Provide the (x, y) coordinate of the cell's center where the given text is located.  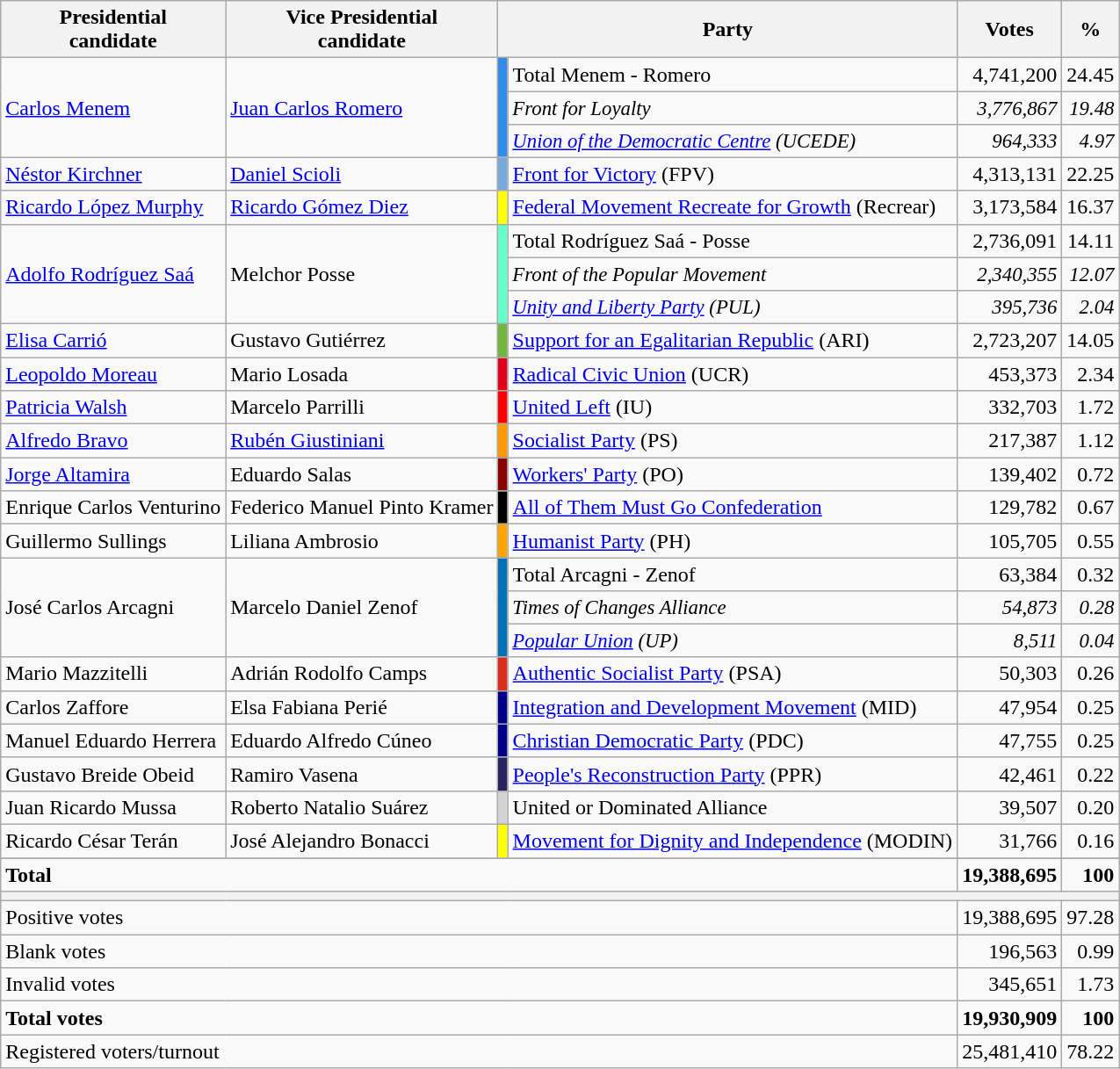
Popular Union (UP) (733, 641)
2.34 (1091, 373)
Leopoldo Moreau (113, 373)
Votes (1010, 30)
2.04 (1091, 307)
Blank votes (480, 951)
Rubén Giustiniani (362, 441)
Gustavo Breide Obeid (113, 774)
Manuel Eduardo Herrera (113, 740)
12.07 (1091, 274)
Carlos Menem (113, 107)
22.25 (1091, 174)
63,384 (1010, 574)
Unity and Liberty Party (PUL) (733, 307)
16.37 (1091, 207)
Eduardo Alfredo Cúneo (362, 740)
97.28 (1091, 918)
Juan Carlos Romero (362, 107)
Daniel Scioli (362, 174)
1.73 (1091, 985)
196,563 (1010, 951)
Integration and Development Movement (MID) (733, 707)
2,723,207 (1010, 340)
78.22 (1091, 1051)
Enrique Carlos Venturino (113, 508)
54,873 (1010, 608)
José Carlos Arcagni (113, 608)
Jorge Altamira (113, 474)
Marcelo Parrilli (362, 408)
Humanist Party (PH) (733, 541)
Mario Losada (362, 373)
0.26 (1091, 674)
Ricardo López Murphy (113, 207)
Total Arcagni - Zenof (733, 574)
31,766 (1010, 841)
Union of the Democratic Centre (UCEDE) (733, 141)
United or Dominated Alliance (733, 807)
217,387 (1010, 441)
0.16 (1091, 841)
Carlos Zaffore (113, 707)
Front of the Popular Movement (733, 274)
0.67 (1091, 508)
Ricardo Gómez Diez (362, 207)
Front for Loyalty (733, 108)
0.22 (1091, 774)
Support for an Egalitarian Republic (ARI) (733, 340)
Ricardo César Terán (113, 841)
United Left (IU) (733, 408)
José Alejandro Bonacci (362, 841)
3,776,867 (1010, 108)
Presidentialcandidate (113, 30)
Liliana Ambrosio (362, 541)
Front for Victory (FPV) (733, 174)
Movement for Dignity and Independence (MODIN) (733, 841)
Vice Presidentialcandidate (362, 30)
Party (727, 30)
Federal Movement Recreate for Growth (Recrear) (733, 207)
50,303 (1010, 674)
Positive votes (480, 918)
Socialist Party (PS) (733, 441)
People's Reconstruction Party (PPR) (733, 774)
Authentic Socialist Party (PSA) (733, 674)
Times of Changes Alliance (733, 608)
Juan Ricardo Mussa (113, 807)
2,736,091 (1010, 241)
47,755 (1010, 740)
Ramiro Vasena (362, 774)
139,402 (1010, 474)
19.48 (1091, 108)
% (1091, 30)
Total votes (480, 1018)
105,705 (1010, 541)
14.05 (1091, 340)
Total Menem - Romero (733, 75)
345,651 (1010, 985)
All of Them Must Go Confederation (733, 508)
0.32 (1091, 574)
Christian Democratic Party (PDC) (733, 740)
Roberto Natalio Suárez (362, 807)
Marcelo Daniel Zenof (362, 608)
Federico Manuel Pinto Kramer (362, 508)
Workers' Party (PO) (733, 474)
14.11 (1091, 241)
Melchor Posse (362, 274)
4.97 (1091, 141)
Total (480, 874)
Patricia Walsh (113, 408)
332,703 (1010, 408)
19,930,909 (1010, 1018)
3,173,584 (1010, 207)
Radical Civic Union (UCR) (733, 373)
Alfredo Bravo (113, 441)
0.20 (1091, 807)
25,481,410 (1010, 1051)
Eduardo Salas (362, 474)
453,373 (1010, 373)
Elisa Carrió (113, 340)
0.55 (1091, 541)
395,736 (1010, 307)
0.28 (1091, 608)
42,461 (1010, 774)
39,507 (1010, 807)
4,313,131 (1010, 174)
Registered voters/turnout (480, 1051)
Invalid votes (480, 985)
24.45 (1091, 75)
Guillermo Sullings (113, 541)
Total Rodríguez Saá - Posse (733, 241)
47,954 (1010, 707)
2,340,355 (1010, 274)
Néstor Kirchner (113, 174)
Adolfo Rodríguez Saá (113, 274)
129,782 (1010, 508)
Gustavo Gutiérrez (362, 340)
0.72 (1091, 474)
8,511 (1010, 641)
964,333 (1010, 141)
0.04 (1091, 641)
Mario Mazzitelli (113, 674)
1.12 (1091, 441)
Elsa Fabiana Perié (362, 707)
1.72 (1091, 408)
Adrián Rodolfo Camps (362, 674)
0.99 (1091, 951)
4,741,200 (1010, 75)
